Provide the (X, Y) coordinate of the cell's center where the given text is located.  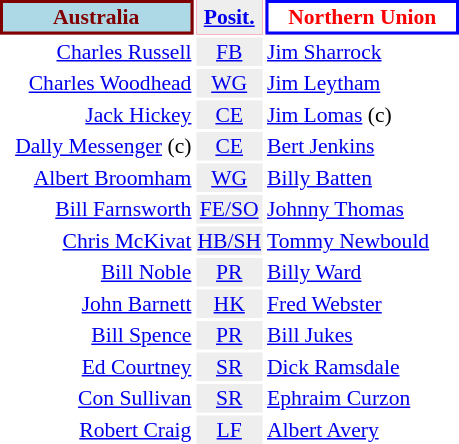
FB (230, 52)
HK (230, 304)
Posit. (230, 17)
FE/SO (230, 209)
HB/SH (230, 240)
LF (230, 430)
